Scan for the cell matching the given text and deliver its [X, Y] coordinate at center. 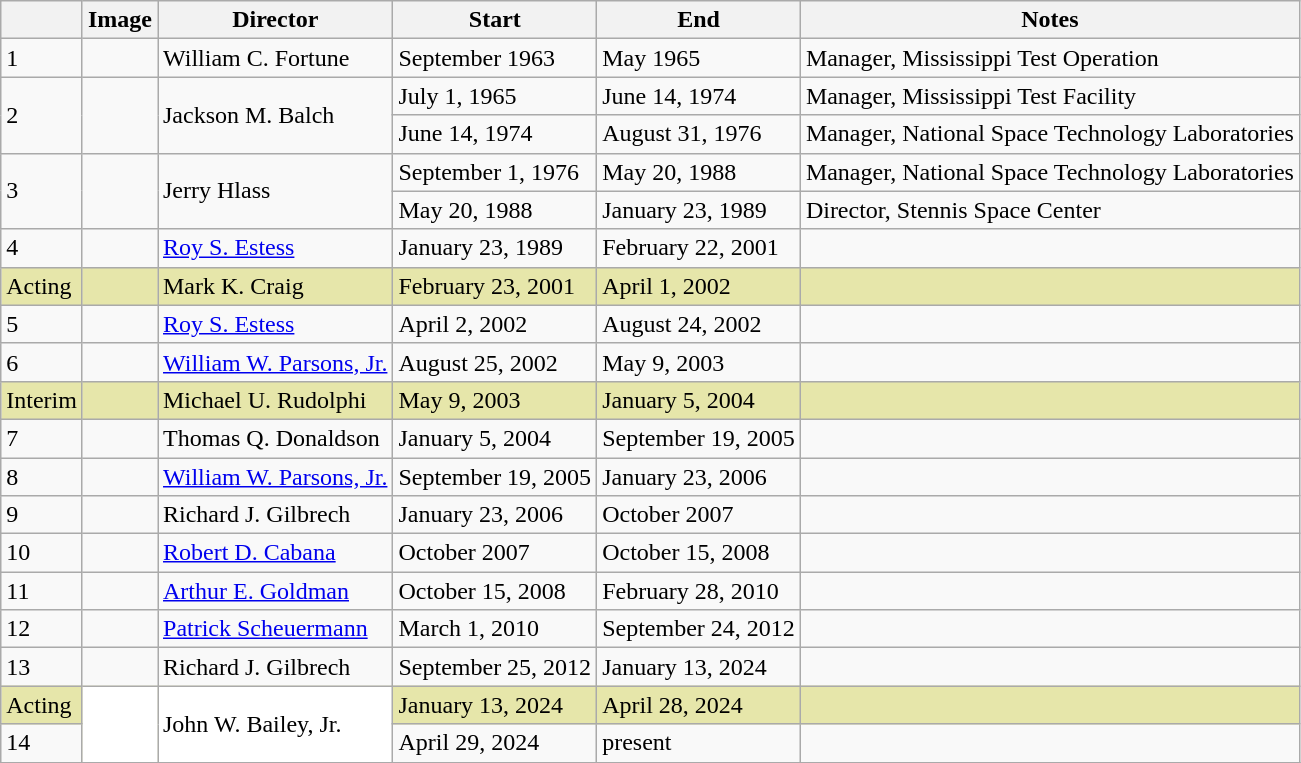
Interim [42, 400]
Patrick Scheuermann [276, 629]
Manager, Mississippi Test Facility [1050, 96]
Jerry Hlass [276, 191]
Arthur E. Goldman [276, 591]
Notes [1050, 20]
September 1, 1976 [495, 172]
2 [42, 115]
August 25, 2002 [495, 362]
John W. Bailey, Jr. [276, 724]
7 [42, 438]
End [699, 20]
September 25, 2012 [495, 667]
11 [42, 591]
August 24, 2002 [699, 324]
5 [42, 324]
William C. Fortune [276, 58]
March 1, 2010 [495, 629]
4 [42, 248]
Image [120, 20]
May 1965 [699, 58]
6 [42, 362]
April 2, 2002 [495, 324]
Director [276, 20]
Robert D. Cabana [276, 553]
February 28, 2010 [699, 591]
12 [42, 629]
8 [42, 477]
April 29, 2024 [495, 743]
13 [42, 667]
Thomas Q. Donaldson [276, 438]
Manager, Mississippi Test Operation [1050, 58]
Michael U. Rudolphi [276, 400]
10 [42, 553]
September 24, 2012 [699, 629]
April 28, 2024 [699, 705]
present [699, 743]
September 1963 [495, 58]
1 [42, 58]
9 [42, 515]
Jackson M. Balch [276, 115]
14 [42, 743]
3 [42, 191]
Start [495, 20]
Director, Stennis Space Center [1050, 210]
April 1, 2002 [699, 286]
August 31, 1976 [699, 134]
February 23, 2001 [495, 286]
Mark K. Craig [276, 286]
July 1, 1965 [495, 96]
February 22, 2001 [699, 248]
